Locate the cell with the specified text and output its (x, y) center coordinate. 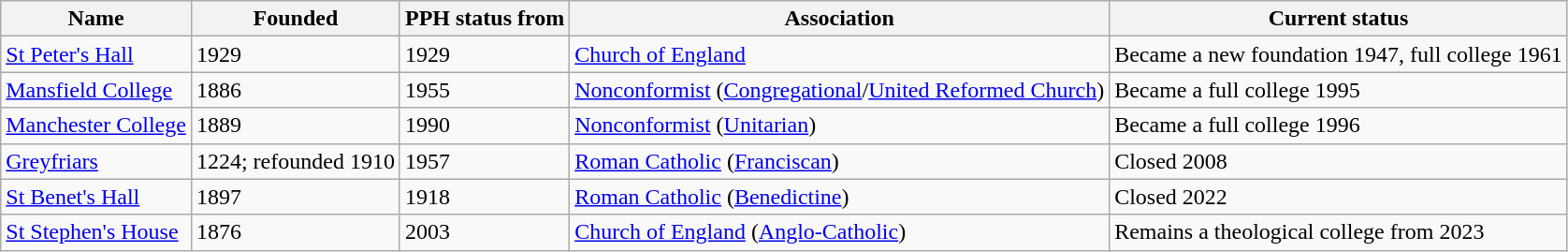
1876 (296, 232)
1897 (296, 197)
Greyfriars (96, 161)
1957 (485, 161)
Roman Catholic (Franciscan) (840, 161)
Name (96, 19)
Closed 2008 (1339, 161)
1889 (296, 126)
Manchester College (96, 126)
Founded (296, 19)
Current status (1339, 19)
Became a new foundation 1947, full college 1961 (1339, 54)
Remains a theological college from 2023 (1339, 232)
St Peter's Hall (96, 54)
Became a full college 1995 (1339, 90)
St Benet's Hall (96, 197)
1918 (485, 197)
1955 (485, 90)
Church of England (Anglo-Catholic) (840, 232)
1886 (296, 90)
2003 (485, 232)
Nonconformist (Unitarian) (840, 126)
1224; refounded 1910 (296, 161)
Became a full college 1996 (1339, 126)
Closed 2022 (1339, 197)
St Stephen's House (96, 232)
Church of England (840, 54)
Roman Catholic (Benedictine) (840, 197)
Mansfield College (96, 90)
Nonconformist (Congregational/United Reformed Church) (840, 90)
PPH status from (485, 19)
Association (840, 19)
1990 (485, 126)
